Return (x, y) of the center of cell containing provided text 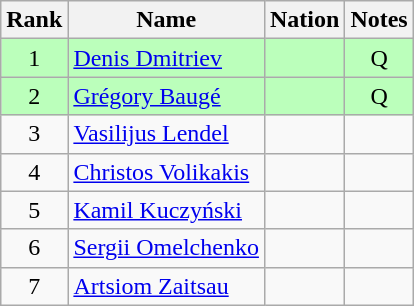
Vasilijus Lendel (166, 134)
Notes (379, 20)
Grégory Baugé (166, 96)
Christos Volikakis (166, 172)
Artsiom Zaitsau (166, 286)
Name (166, 20)
Rank (34, 20)
6 (34, 248)
Nation (304, 20)
2 (34, 96)
7 (34, 286)
4 (34, 172)
Denis Dmitriev (166, 58)
5 (34, 210)
1 (34, 58)
3 (34, 134)
Sergii Omelchenko (166, 248)
Kamil Kuczyński (166, 210)
